Extract the [X, Y] coordinate from the center of the cell holding the provided text.  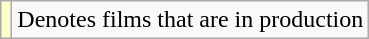
Denotes films that are in production [190, 20]
